Output the [x, y] coordinate of the center of the cell containing the given text.  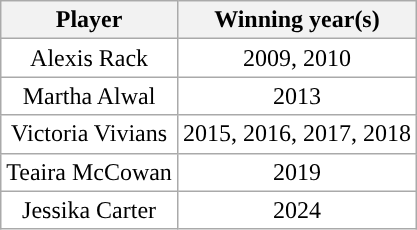
Victoria Vivians [90, 134]
2015, 2016, 2017, 2018 [296, 134]
Jessika Carter [90, 210]
Alexis Rack [90, 58]
2013 [296, 96]
Player [90, 20]
Winning year(s) [296, 20]
2019 [296, 172]
Teaira McCowan [90, 172]
Martha Alwal [90, 96]
2024 [296, 210]
2009, 2010 [296, 58]
